Pinpoint the cell where the given text exists, returning its (x, y) midpoint coordinate. 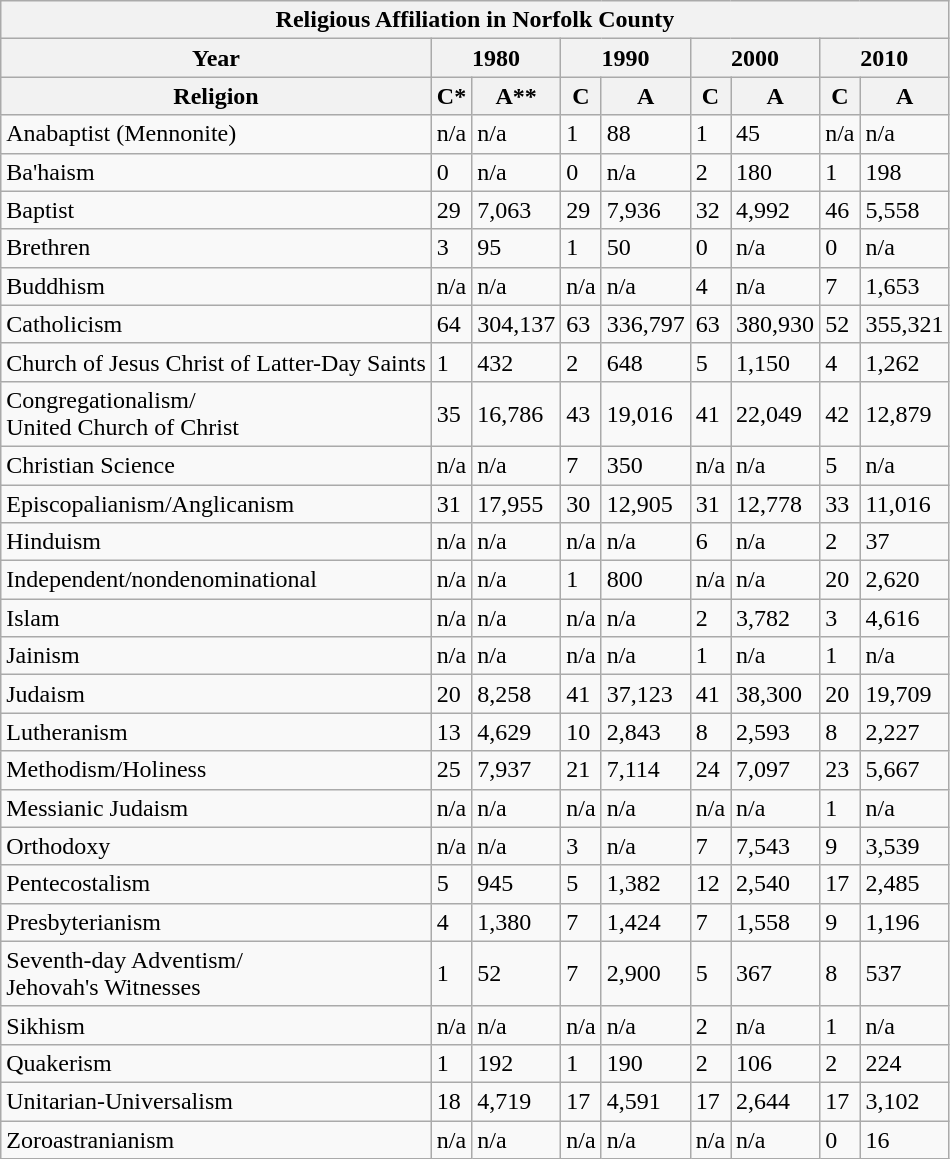
4,591 (646, 1101)
19,016 (646, 414)
35 (451, 414)
6 (710, 542)
367 (776, 974)
18 (451, 1101)
8,258 (516, 694)
192 (516, 1063)
A** (516, 96)
88 (646, 134)
21 (581, 770)
1,382 (646, 884)
1990 (626, 58)
4,992 (776, 210)
64 (451, 324)
12,778 (776, 503)
10 (581, 732)
1,653 (904, 286)
16 (904, 1139)
Messianic Judaism (216, 808)
2,843 (646, 732)
1,558 (776, 922)
45 (776, 134)
Quakerism (216, 1063)
180 (776, 172)
12,905 (646, 503)
C* (451, 96)
2,485 (904, 884)
2000 (754, 58)
Methodism/Holiness (216, 770)
5,667 (904, 770)
25 (451, 770)
7,936 (646, 210)
3,102 (904, 1101)
224 (904, 1063)
33 (840, 503)
16,786 (516, 414)
4,719 (516, 1101)
2,593 (776, 732)
2,644 (776, 1101)
Buddhism (216, 286)
106 (776, 1063)
7,097 (776, 770)
32 (710, 210)
Ba'haism (216, 172)
Jainism (216, 656)
37,123 (646, 694)
800 (646, 580)
Christian Science (216, 465)
Congregationalism/United Church of Christ (216, 414)
1,150 (776, 362)
Hinduism (216, 542)
30 (581, 503)
Baptist (216, 210)
37 (904, 542)
7,063 (516, 210)
2,900 (646, 974)
190 (646, 1063)
2010 (884, 58)
19,709 (904, 694)
Pentecostalism (216, 884)
1980 (496, 58)
23 (840, 770)
380,930 (776, 324)
336,797 (646, 324)
Religion (216, 96)
5,558 (904, 210)
50 (646, 248)
38,300 (776, 694)
Islam (216, 618)
Zoroastranianism (216, 1139)
Presbyterianism (216, 922)
12,879 (904, 414)
11,016 (904, 503)
537 (904, 974)
304,137 (516, 324)
Independent/nondenominational (216, 580)
46 (840, 210)
Church of Jesus Christ of Latter-Day Saints (216, 362)
355,321 (904, 324)
Religious Affiliation in Norfolk County (475, 20)
Sikhism (216, 1025)
Unitarian-Universalism (216, 1101)
Brethren (216, 248)
22,049 (776, 414)
1,262 (904, 362)
Catholicism (216, 324)
2,620 (904, 580)
3,539 (904, 846)
Anabaptist (Mennonite) (216, 134)
198 (904, 172)
43 (581, 414)
648 (646, 362)
3,782 (776, 618)
7,114 (646, 770)
1,424 (646, 922)
2,227 (904, 732)
4,616 (904, 618)
2,540 (776, 884)
Lutheranism (216, 732)
945 (516, 884)
Judaism (216, 694)
7,543 (776, 846)
1,196 (904, 922)
Seventh-day Adventism/Jehovah's Witnesses (216, 974)
Episcopalianism/Anglicanism (216, 503)
432 (516, 362)
4,629 (516, 732)
12 (710, 884)
7,937 (516, 770)
17,955 (516, 503)
Orthodoxy (216, 846)
Year (216, 58)
24 (710, 770)
95 (516, 248)
13 (451, 732)
350 (646, 465)
1,380 (516, 922)
42 (840, 414)
